Detect which cell encompasses the target text, then output its [X, Y] center coordinate. 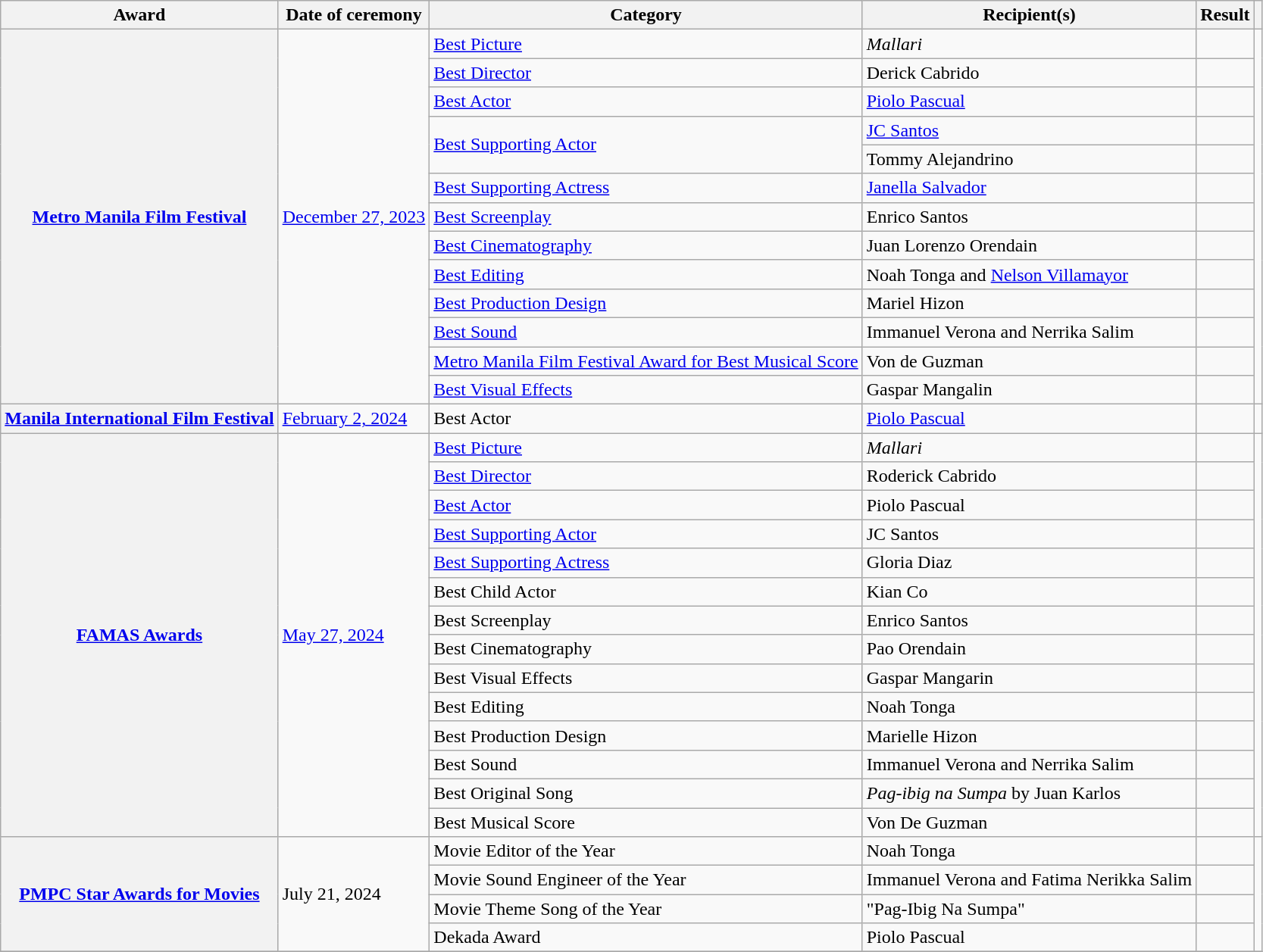
Janella Salvador [1029, 188]
Marielle Hizon [1029, 735]
July 21, 2024 [354, 894]
Award [139, 15]
Best Original Song [646, 793]
Recipient(s) [1029, 15]
Tommy Alejandrino [1029, 159]
"Pag-Ibig Na Sumpa" [1029, 909]
Pao Orendain [1029, 649]
Juan Lorenzo Orendain [1029, 245]
May 27, 2024 [354, 635]
Date of ceremony [354, 15]
Best Child Actor [646, 591]
Gloria Diaz [1029, 563]
Roderick Cabrido [1029, 476]
Noah Tonga and Nelson Villamayor [1029, 274]
Gaspar Mangalin [1029, 390]
Best Musical Score [646, 822]
PMPC Star Awards for Movies [139, 894]
Metro Manila Film Festival [139, 217]
Pag-ibig na Sumpa by Juan Karlos [1029, 793]
December 27, 2023 [354, 217]
Metro Manila Film Festival Award for Best Musical Score [646, 361]
FAMAS Awards [139, 635]
Movie Editor of the Year [646, 851]
Kian Co [1029, 591]
Result [1225, 15]
Movie Theme Song of the Year [646, 909]
Von De Guzman [1029, 822]
Immanuel Verona and Fatima Nerikka Salim [1029, 880]
Movie Sound Engineer of the Year [646, 880]
Dekada Award [646, 938]
February 2, 2024 [354, 419]
Gaspar Mangarin [1029, 678]
Von de Guzman [1029, 361]
Category [646, 15]
Derick Cabrido [1029, 73]
Manila International Film Festival [139, 419]
Mariel Hizon [1029, 303]
